Locate the cell with the specified text and output its [x, y] center coordinate. 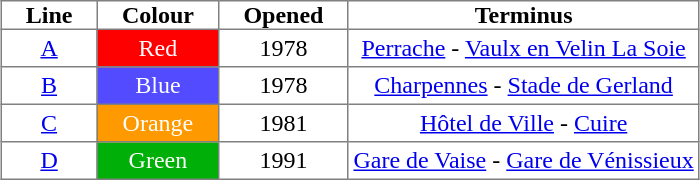
Perrache - Vaulx en Velin La Soie [524, 48]
B [49, 86]
Gare de Vaise - Gare de Vénissieux [524, 161]
Opened [284, 15]
Colour [158, 15]
1991 [284, 161]
A [49, 48]
Line [49, 15]
Orange [158, 123]
Red [158, 48]
D [49, 161]
Charpennes - Stade de Gerland [524, 86]
C [49, 123]
Terminus [524, 15]
Blue [158, 86]
Hôtel de Ville - Cuire [524, 123]
1981 [284, 123]
Green [158, 161]
